Pinpoint the cell where the given text exists, returning its [X, Y] midpoint coordinate. 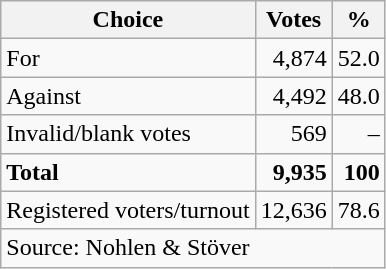
78.6 [358, 210]
% [358, 20]
4,492 [294, 96]
Source: Nohlen & Stöver [193, 248]
100 [358, 172]
Total [128, 172]
– [358, 134]
4,874 [294, 58]
Choice [128, 20]
Invalid/blank votes [128, 134]
Votes [294, 20]
12,636 [294, 210]
Against [128, 96]
48.0 [358, 96]
9,935 [294, 172]
52.0 [358, 58]
Registered voters/turnout [128, 210]
For [128, 58]
569 [294, 134]
